Find where the given text appears and provide that cell's center as [x, y] coordinate. 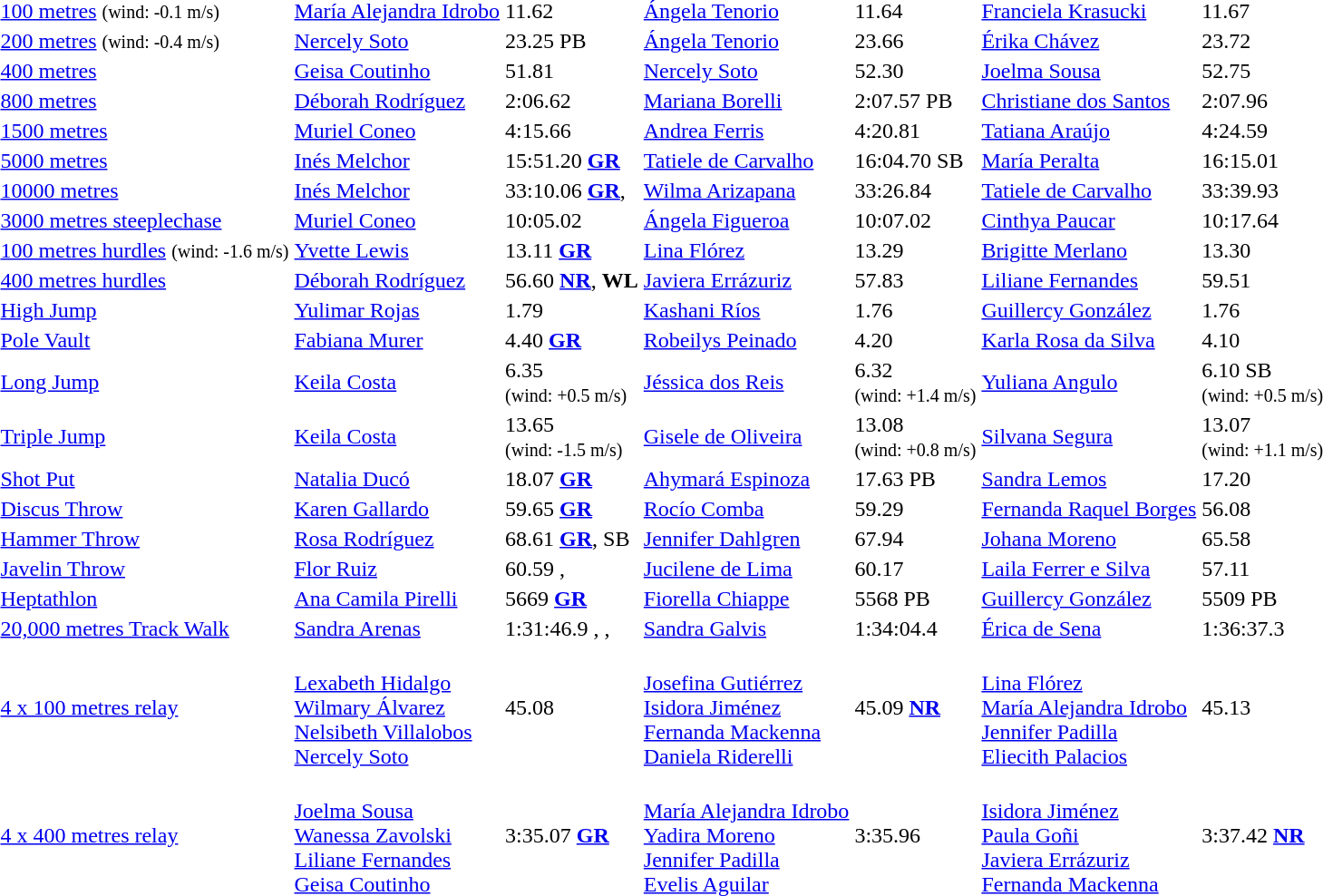
Yuliana Angulo [1089, 383]
33:10.06 GR, [572, 190]
1.79 [572, 310]
4.40 GR [572, 340]
6.32 (wind: +1.4 m/s) [916, 383]
13.29 [916, 250]
Fernanda Raquel Borges [1089, 509]
Yulimar Rojas [397, 310]
45.09 NR [916, 707]
Natalia Ducó [397, 479]
52.30 [916, 71]
Érika Chávez [1089, 41]
Sandra Arenas [397, 628]
Mariana Borelli [746, 101]
59.65 GR [572, 509]
Liliane Fernandes [1089, 280]
Brigitte Merlano [1089, 250]
Ángela Tenorio [746, 41]
15:51.20 GR [572, 161]
2:06.62 [572, 101]
59.29 [916, 509]
Geisa Coutinho [397, 71]
45.08 [572, 707]
1.76 [916, 310]
María Peralta [1089, 161]
Josefina Gutiérrez Isidora Jiménez Fernanda Mackenna Daniela Riderelli [746, 707]
Lexabeth Hidalgo Wilmary Álvarez Nelsibeth Villalobos Nercely Soto [397, 707]
Gisele de Oliveira [746, 437]
Ahymará Espinoza [746, 479]
Yvette Lewis [397, 250]
6.35 (wind: +0.5 m/s) [572, 383]
23.66 [916, 41]
Wilma Arizapana [746, 190]
60.59 , [572, 569]
Johana Moreno [1089, 539]
4:15.66 [572, 131]
Ana Camila Pirelli [397, 599]
Érica de Sena [1089, 628]
10:07.02 [916, 220]
Rosa Rodríguez [397, 539]
Jennifer Dahlgren [746, 539]
51.81 [572, 71]
Fabiana Murer [397, 340]
Kashani Ríos [746, 310]
Jucilene de Lima [746, 569]
Javiera Errázuriz [746, 280]
2:07.57 PB [916, 101]
57.83 [916, 280]
Joelma Sousa [1089, 71]
23.25 PB [572, 41]
13.08 (wind: +0.8 m/s) [916, 437]
Lina Flórez María Alejandra Idrobo Jennifer Padilla Eliecith Palacios [1089, 707]
5568 PB [916, 599]
Robeilys Peinado [746, 340]
10:05.02 [572, 220]
Flor Ruiz [397, 569]
16:04.70 SB [916, 161]
Sandra Lemos [1089, 479]
67.94 [916, 539]
17.63 PB [916, 479]
Silvana Segura [1089, 437]
13.65 (wind: -1.5 m/s) [572, 437]
13.11 GR [572, 250]
Lina Flórez [746, 250]
Rocío Comba [746, 509]
Fiorella Chiappe [746, 599]
Laila Ferrer e Silva [1089, 569]
33:26.84 [916, 190]
Karla Rosa da Silva [1089, 340]
68.61 GR, SB [572, 539]
1:34:04.4 [916, 628]
Tatiana Araújo [1089, 131]
Jéssica dos Reis [746, 383]
Sandra Galvis [746, 628]
Karen Gallardo [397, 509]
18.07 GR [572, 479]
Cinthya Paucar [1089, 220]
4.20 [916, 340]
Andrea Ferris [746, 131]
60.17 [916, 569]
Ángela Figueroa [746, 220]
5669 GR [572, 599]
4:20.81 [916, 131]
1:31:46.9 , , [572, 628]
Christiane dos Santos [1089, 101]
56.60 NR, WL [572, 280]
